Identify which cell holds the provided text, then report its [X, Y] central coordinate. 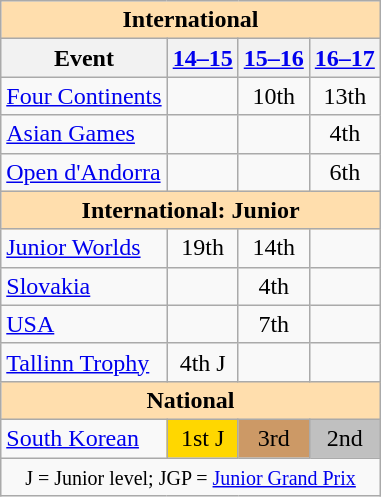
South Korean [84, 438]
13th [344, 96]
International [191, 20]
6th [344, 172]
Event [84, 58]
Asian Games [84, 134]
Junior Worlds [84, 248]
Open d'Andorra [84, 172]
International: Junior [191, 210]
Tallinn Trophy [84, 362]
USA [84, 324]
Slovakia [84, 286]
J = Junior level; JGP = Junior Grand Prix [191, 477]
Four Continents [84, 96]
14th [274, 248]
10th [274, 96]
7th [274, 324]
3rd [274, 438]
National [191, 400]
1st J [202, 438]
16–17 [344, 58]
19th [202, 248]
4th J [202, 362]
15–16 [274, 58]
2nd [344, 438]
14–15 [202, 58]
